Find where the given text appears and provide that cell's center as [x, y] coordinate. 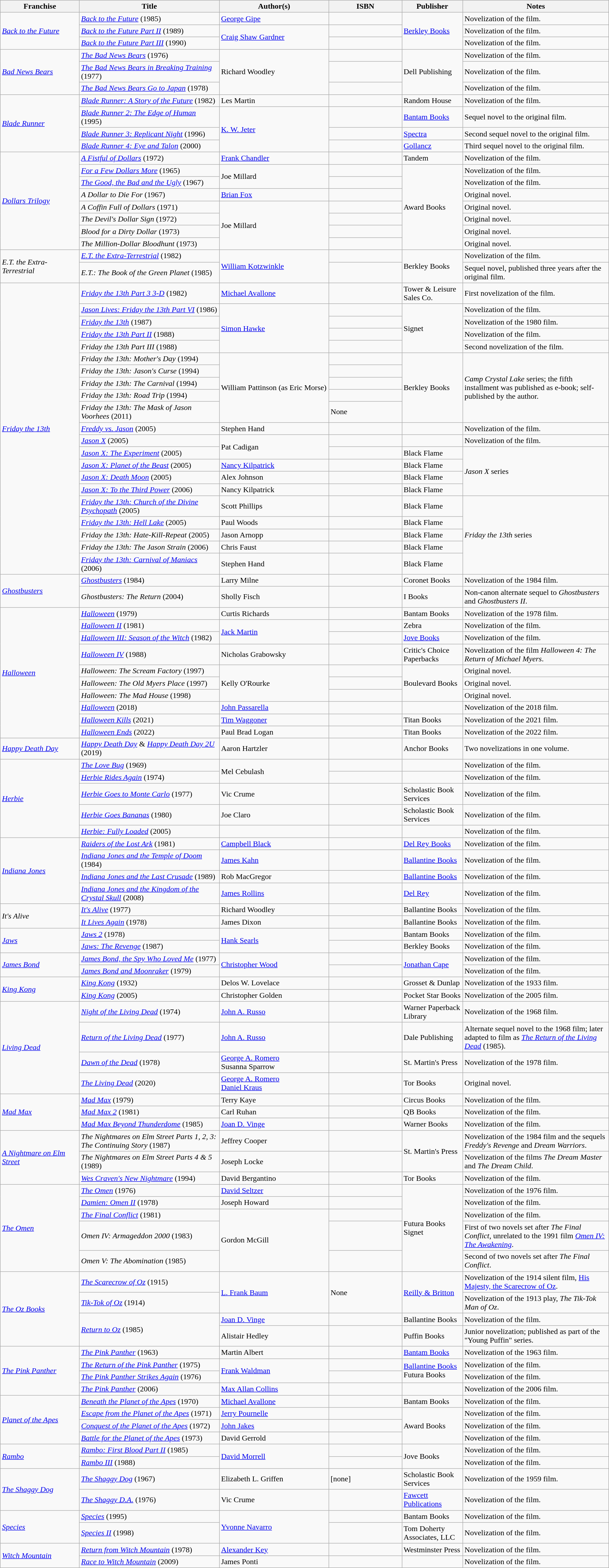
The Bad News Bears Go to Japan (1978) [149, 88]
Jason Arnopp [274, 535]
Ghostbusters (1984) [149, 580]
Mel Cebulash [274, 771]
Nicholas Grabowsky [274, 654]
Blade Runner [40, 123]
Kelly O'Rourke [274, 683]
Halloween (1979) [149, 614]
Jason X: Death Moon (2005) [149, 477]
James Bond [40, 965]
QB Books [432, 1112]
Halloween: The Scream Factory (1997) [149, 671]
Novelization of the 1933 film. [536, 983]
Yvonne Navarro [274, 1527]
Gollancz [432, 146]
Author(s) [274, 6]
L. Frank Baum [274, 1292]
The Bad News Bears (1976) [149, 55]
Happy Death Day [40, 749]
Mad Max Beyond Thunderdome (1985) [149, 1124]
Spectra [432, 134]
Blood for a Dirty Dollar (1973) [149, 231]
Tower & Leisure Sales Co. [432, 293]
Rambo III (1988) [149, 1462]
David Seltzer [274, 1190]
Novelization of the film Halloween 4: The Return of Michael Myers. [536, 654]
Mad Max [40, 1112]
Jason Lives: Friday the 13th Part VI (1986) [149, 310]
Second sequel novel to the original film. [536, 134]
Alternate sequel novel to the 1968 film; later adapted to film as The Return of the Living Dead (1985). [536, 1037]
Mad Max 2 (1981) [149, 1112]
Halloween Ends (2022) [149, 732]
Blade Runner 4: Eye and Talon (2000) [149, 146]
The Pink Panther (1963) [149, 1352]
Novelization of the 1963 film. [536, 1352]
The Shaggy Dog [40, 1489]
Jerry Pournelle [274, 1414]
Novelization of the 1913 play, The Tik-Tok Man of Oz. [536, 1303]
Delos W. Lovelace [274, 983]
Return to Oz (1985) [149, 1330]
Happy Death Day & Happy Death Day 2U (2019) [149, 749]
Novelization of the 2022 film. [536, 732]
Raiders of the Lost Ark (1981) [149, 843]
George Gipe [274, 19]
Friday the 13th: The Mask of Jason Voorhees (2011) [149, 412]
Camp Crystal Lake series; the fifth installment was published as e-book; self-published by the author. [536, 387]
John Jakes [274, 1426]
Third sequel novel to the original film. [536, 146]
A Coffin Full of Dollars (1971) [149, 207]
Living Dead [40, 1047]
The Good, the Bad and the Ugly (1967) [149, 183]
Species II (1998) [149, 1533]
Jeffrey Cooper [274, 1141]
Scott Phillips [274, 506]
A Dollar to Die For (1967) [149, 195]
Ballantine BooksFutura Books [432, 1371]
Omen V: The Abomination (1985) [149, 1261]
Friday the 13th: Mother's Day (1994) [149, 359]
Dale Publishing [432, 1037]
Non-canon alternate sequel to Ghostbusters and Ghostbusters II. [536, 597]
Del Rey Books [432, 843]
Westminster Press [432, 1549]
Mad Max (1979) [149, 1100]
Damien: Omen II (1978) [149, 1203]
Signet [432, 328]
Alex Johnson [274, 477]
Sequel novel to the original film. [536, 117]
Jack Martin [274, 632]
Dawn of the Dead (1978) [149, 1062]
Tim Waggoner [274, 720]
Rambo: First Blood Part II (1985) [149, 1450]
James Bond, the Spy Who Loved Me (1977) [149, 959]
The Omen (1976) [149, 1190]
Carl Ruhan [274, 1112]
Futura BooksSignet [432, 1228]
Friday the 13th series [536, 535]
For a Few Dollars More (1965) [149, 170]
It Lives Again (1978) [149, 922]
Circus Books [432, 1100]
I Books [432, 597]
Coronet Books [432, 580]
Novelization of the films The Dream Master and The Dream Child. [536, 1162]
Sholly Fisch [274, 597]
Jason X: The Experiment (2005) [149, 453]
Return from Witch Mountain (1978) [149, 1549]
Planet of the Apes [40, 1420]
Return of the Living Dead (1977) [149, 1037]
Jason X series [536, 471]
Novelization of the 1980 film. [536, 322]
Jonathan Cape [432, 965]
George A. Romero Susanna Sparrow [274, 1062]
Halloween (2018) [149, 708]
Rob MacGregor [274, 877]
Sequel novel, published three years after the original film. [536, 272]
Junior novelization; published as part of the "Young Puffin" series. [536, 1336]
Reilly & Britton [432, 1292]
James Ponti [274, 1562]
Indiana Jones and the Last Crusade (1989) [149, 877]
Novelization of the 1984 film. [536, 580]
Novelization of the 2021 film. [536, 720]
William Kotzwinkle [274, 266]
Aaron Hartzler [274, 749]
Halloween IV (1988) [149, 654]
Friday the 13th (1987) [149, 322]
Indiana Jones and the Kingdom of the Crystal Skull (2008) [149, 893]
Campbell Black [274, 843]
King Kong (2005) [149, 995]
Halloween II (1981) [149, 626]
The Nightmares on Elm Street Parts 4 & 5 (1989) [149, 1162]
Curtis Richards [274, 614]
Jaws: The Revenge (1987) [149, 946]
Paul Woods [274, 523]
Tom Doherty Associates, LLC [432, 1533]
Jaws [40, 940]
James Bond and Moonraker (1979) [149, 971]
Publisher [432, 6]
The Scarecrow of Oz (1915) [149, 1282]
The Oz Books [40, 1309]
Franchise [40, 6]
Herbie Rides Again (1974) [149, 777]
Joseph Locke [274, 1162]
Back to the Future Part II (1989) [149, 31]
Craig Shaw Gardner [274, 37]
King Kong [40, 989]
Rambo [40, 1456]
Alexander Key [274, 1549]
Conquest of the Planet of the Apes (1972) [149, 1426]
It's Alive (1977) [149, 910]
First novelization of the film. [536, 293]
K. W. Jeter [274, 129]
Indiana Jones [40, 870]
Friday the 13th: Church of the Divine Psychopath (2005) [149, 506]
Tik-Tok of Oz (1914) [149, 1303]
Second of two novels set after The Final Conflict. [536, 1261]
The Pink Panther [40, 1371]
Novelization of the 2005 film. [536, 995]
Dollars Trilogy [40, 201]
Critic's Choice Paperbacks [432, 654]
Second novelization of the film. [536, 346]
Friday the 13th Part II (1988) [149, 334]
King Kong (1932) [149, 983]
Herbie Goes Bananas (1980) [149, 815]
The Shaggy Dog (1967) [149, 1479]
Novelization of the 2018 film. [536, 708]
Dell Publishing [432, 72]
Max Allan Collins [274, 1389]
Ghostbusters [40, 591]
Friday the 13th: Carnival of Maniacs (2006) [149, 564]
The Pink Panther (2006) [149, 1389]
Jason X: Planet of the Beast (2005) [149, 465]
Puffin Books [432, 1336]
Battle for the Planet of the Apes (1973) [149, 1438]
Random House [432, 100]
Paul Brad Logan [274, 732]
Les Martin [274, 100]
Martin Albert [274, 1352]
David Morrell [274, 1456]
Blade Runner: A Story of the Future (1982) [149, 100]
Halloween: The Mad House (1998) [149, 695]
Christopher Wood [274, 965]
George A. Romero Daniel Kraus [274, 1083]
James Rollins [274, 893]
Grosset & Dunlap [432, 983]
Novelization of the 1914 silent film, His Majesty, the Scarecrow of Oz. [536, 1282]
Christopher Golden [274, 995]
Ghostbusters: The Return (2004) [149, 597]
Friday the 13th Part III (1988) [149, 346]
John Passarella [274, 708]
Del Rey [432, 893]
The Love Bug (1969) [149, 765]
Friday the 13th: Jason's Curse (1994) [149, 371]
Species (1995) [149, 1516]
David Bergantino [274, 1178]
Omen IV: Armageddon 2000 (1983) [149, 1236]
Simon Hawke [274, 328]
Hank Searls [274, 940]
Witch Mountain [40, 1555]
Terry Kaye [274, 1100]
A Fistful of Dollars (1972) [149, 158]
Herbie: Fully Loaded (2005) [149, 831]
Gordon McGill [274, 1240]
Novelization of the 1984 film and the sequels Freddy's Revenge and Dream Warriors. [536, 1141]
Novelization of the 1968 film. [536, 1012]
Halloween Kills (2021) [149, 720]
Halloween III: Season of the Witch (1982) [149, 638]
Joseph Howard [274, 1203]
Fawcett Publications [432, 1500]
Novelization of the 2006 film. [536, 1389]
Zebra [432, 626]
Back to the Future (1985) [149, 19]
Night of the Living Dead (1974) [149, 1012]
The Pink Panther Strikes Again (1976) [149, 1377]
Chris Faust [274, 547]
Race to Witch Mountain (2009) [149, 1562]
Jason X: To the Third Power (2006) [149, 490]
The Devil's Dollar Sign (1972) [149, 219]
Escape from the Planet of the Apes (1971) [149, 1414]
Friday the 13th: Road Trip (1994) [149, 396]
E.T.: The Book of the Green Planet (1985) [149, 272]
David Gerrold [274, 1438]
Herbie [40, 798]
Halloween: The Old Myers Place (1997) [149, 683]
Novelization of the 1976 film. [536, 1190]
Wes Craven's New Nightmare (1994) [149, 1178]
Friday the 13th: The Carnival (1994) [149, 383]
The Bad News Bears in Breaking Training (1977) [149, 72]
Indiana Jones and the Temple of Doom (1984) [149, 860]
Frank Chandler [274, 158]
Friday the 13th: The Jason Strain (2006) [149, 547]
James Dixon [274, 922]
Friday the 13th: Hell Lake (2005) [149, 523]
It's Alive [40, 916]
The Nightmares on Elm Street Parts 1, 2, 3: The Continuing Story (1987) [149, 1141]
Species [40, 1527]
Elizabeth L. Griffen [274, 1479]
Freddy vs. Jason (2005) [149, 429]
Jaws 2 (1978) [149, 934]
Alistair Hedley [274, 1336]
Frank Waldman [274, 1371]
Anchor Books [432, 749]
Friday the 13th: Hate-Kill-Repeat (2005) [149, 535]
Pocket Star Books [432, 995]
E.T. the Extra-Terrestrial (1982) [149, 256]
Back to the Future Part III (1990) [149, 43]
Notes [536, 6]
The Return of the Pink Panther (1975) [149, 1365]
Two novelizations in one volume. [536, 749]
Warner Books [432, 1124]
Friday the 13th Part 3 3-D (1982) [149, 293]
Bad News Bears [40, 72]
The Shaggy D.A. (1976) [149, 1500]
E.T. the Extra-Terrestrial [40, 266]
Blade Runner 2: The Edge of Human (1995) [149, 117]
[none] [366, 1479]
A Nightmare on Elm Street [40, 1157]
Jason X (2005) [149, 441]
Blade Runner 3: Replicant Night (1996) [149, 134]
The Omen [40, 1228]
Beneath the Planet of the Apes (1970) [149, 1401]
Back to the Future [40, 31]
James Kahn [274, 860]
Pat Cadigan [274, 447]
Herbie Goes to Monte Carlo (1977) [149, 794]
The Living Dead (2020) [149, 1083]
Novelization of the 1959 film. [536, 1479]
Title [149, 6]
William Pattinson (as Eric Morse) [274, 387]
Brian Fox [274, 195]
The Final Conflict (1981) [149, 1215]
Joe Claro [274, 815]
Boulevard Books [432, 683]
Warner Paperback Library [432, 1012]
ISBN [366, 6]
Friday the 13th [40, 428]
Tandem [432, 158]
First of two novels set after The Final Conflict, unrelated to the 1991 film Omen IV: The Awakening. [536, 1236]
The Million-Dollar Bloodhunt (1973) [149, 244]
Halloween [40, 673]
Larry Milne [274, 580]
